For the text-containing cell, return its midpoint in (X, Y) coordinate format. 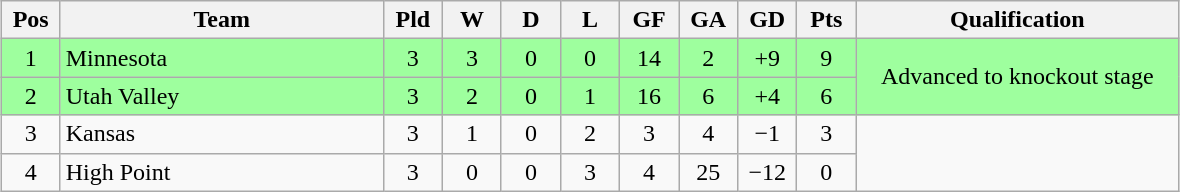
Qualification (1018, 20)
25 (708, 172)
−12 (768, 172)
−1 (768, 134)
High Point (222, 172)
Team (222, 20)
+4 (768, 96)
W (472, 20)
Utah Valley (222, 96)
L (590, 20)
Pos (30, 20)
Kansas (222, 134)
GA (708, 20)
Minnesota (222, 58)
Pts (826, 20)
Pld (412, 20)
+9 (768, 58)
9 (826, 58)
14 (650, 58)
GD (768, 20)
GF (650, 20)
D (530, 20)
16 (650, 96)
Advanced to knockout stage (1018, 77)
